Search for the cell housing the specified text and yield its (x, y) center coordinate. 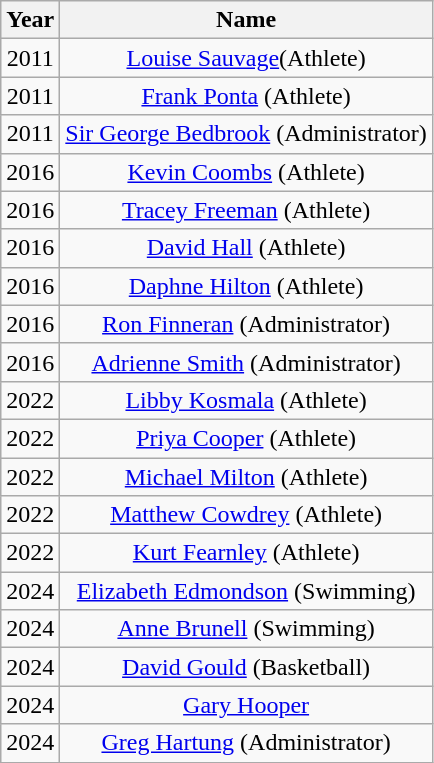
Louise Sauvage(Athlete) (246, 58)
Kevin Coombs (Athlete) (246, 172)
Greg Hartung (Administrator) (246, 743)
Name (246, 20)
Ron Finneran (Administrator) (246, 324)
Elizabeth Edmondson (Swimming) (246, 591)
David Gould (Basketball) (246, 667)
Daphne Hilton (Athlete) (246, 286)
Year (30, 20)
Michael Milton (Athlete) (246, 477)
David Hall (Athlete) (246, 248)
Frank Ponta (Athlete) (246, 96)
Sir George Bedbrook (Administrator) (246, 134)
Tracey Freeman (Athlete) (246, 210)
Kurt Fearnley (Athlete) (246, 553)
Priya Cooper (Athlete) (246, 438)
Adrienne Smith (Administrator) (246, 362)
Matthew Cowdrey (Athlete) (246, 515)
Anne Brunell (Swimming) (246, 629)
Gary Hooper (246, 705)
Libby Kosmala (Athlete) (246, 400)
